Provide the [x, y] coordinate of the cell's center where the given text is located.  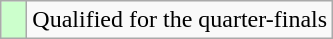
Qualified for the quarter-finals [180, 20]
